For the text-containing cell, return its midpoint in (X, Y) coordinate format. 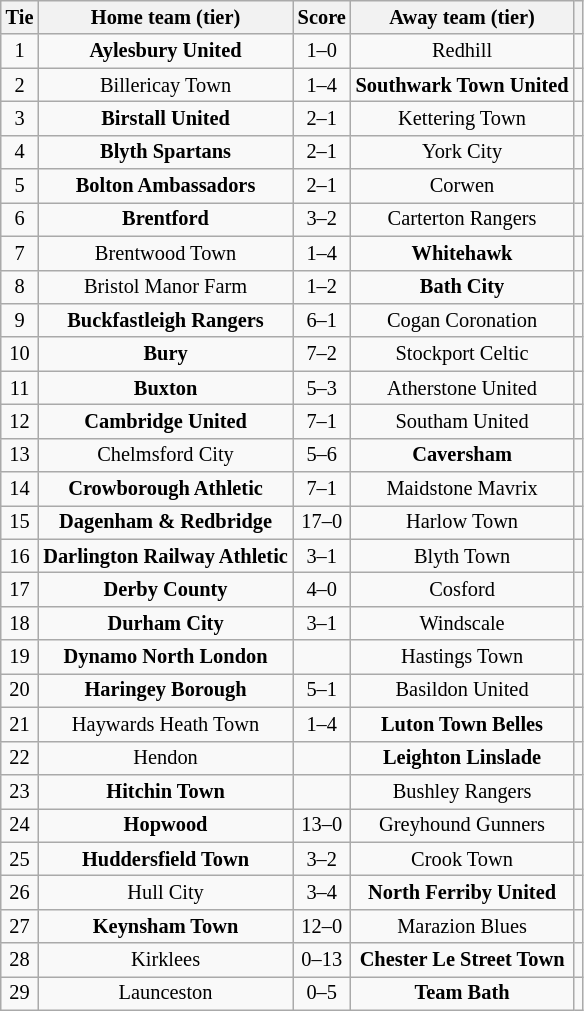
Hull City (165, 892)
Bury (165, 354)
Home team (tier) (165, 17)
24 (20, 825)
Cambridge United (165, 421)
Luton Town Belles (462, 724)
Haywards Heath Town (165, 724)
15 (20, 522)
Bushley Rangers (462, 791)
Aylesbury United (165, 51)
7–2 (322, 354)
Windscale (462, 623)
Brentwood Town (165, 253)
12–0 (322, 926)
Caversham (462, 455)
Atherstone United (462, 388)
Blyth Town (462, 556)
Hastings Town (462, 657)
Darlington Railway Athletic (165, 556)
Southam United (462, 421)
Dynamo North London (165, 657)
13 (20, 455)
Harlow Town (462, 522)
Buxton (165, 388)
Away team (tier) (462, 17)
22 (20, 758)
Derby County (165, 589)
Buckfastleigh Rangers (165, 320)
Birstall United (165, 118)
Carterton Rangers (462, 219)
5–3 (322, 388)
0–5 (322, 993)
19 (20, 657)
Bristol Manor Farm (165, 287)
12 (20, 421)
7 (20, 253)
Whitehawk (462, 253)
21 (20, 724)
5–1 (322, 690)
18 (20, 623)
Keynsham Town (165, 926)
1–2 (322, 287)
6 (20, 219)
25 (20, 859)
Haringey Borough (165, 690)
Maidstone Mavrix (462, 489)
Tie (20, 17)
3–4 (322, 892)
Launceston (165, 993)
6–1 (322, 320)
Team Bath (462, 993)
14 (20, 489)
Durham City (165, 623)
Dagenham & Redbridge (165, 522)
Kirklees (165, 960)
Blyth Spartans (165, 152)
York City (462, 152)
Cogan Coronation (462, 320)
North Ferriby United (462, 892)
8 (20, 287)
Brentford (165, 219)
13–0 (322, 825)
17–0 (322, 522)
1 (20, 51)
1–0 (322, 51)
Score (322, 17)
0–13 (322, 960)
20 (20, 690)
Crook Town (462, 859)
4–0 (322, 589)
2 (20, 85)
Bolton Ambassadors (165, 186)
Southwark Town United (462, 85)
5–6 (322, 455)
Basildon United (462, 690)
16 (20, 556)
4 (20, 152)
27 (20, 926)
Redhill (462, 51)
Corwen (462, 186)
Chester Le Street Town (462, 960)
17 (20, 589)
9 (20, 320)
11 (20, 388)
Billericay Town (165, 85)
Greyhound Gunners (462, 825)
Huddersfield Town (165, 859)
Hendon (165, 758)
Chelmsford City (165, 455)
3 (20, 118)
Kettering Town (462, 118)
Hopwood (165, 825)
28 (20, 960)
5 (20, 186)
Stockport Celtic (462, 354)
Leighton Linslade (462, 758)
Cosford (462, 589)
26 (20, 892)
Hitchin Town (165, 791)
Crowborough Athletic (165, 489)
10 (20, 354)
23 (20, 791)
Marazion Blues (462, 926)
Bath City (462, 287)
29 (20, 993)
